Determine the [x, y] coordinate at the center of the cell enclosing the given text.  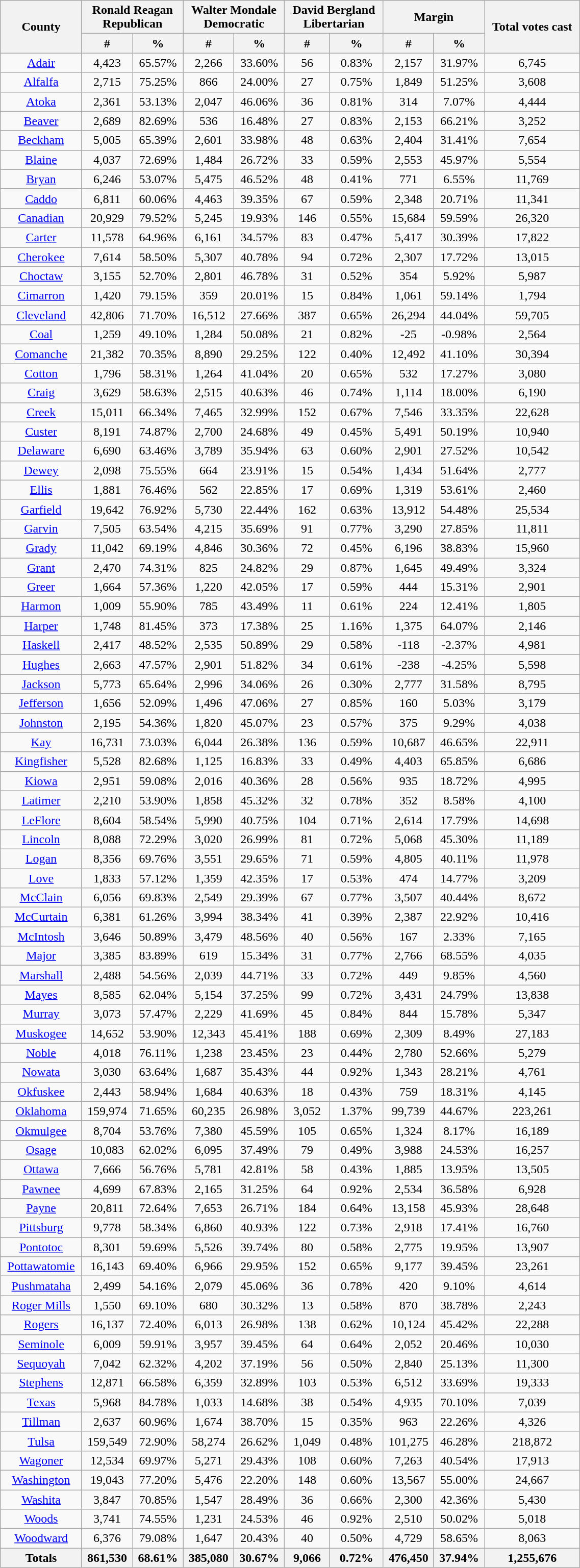
32.99% [259, 412]
5,307 [208, 257]
2,387 [408, 917]
18.31% [459, 1092]
58.63% [158, 393]
45.07% [259, 723]
Beaver [41, 121]
Ronald ReaganRepublican [133, 17]
4,846 [208, 548]
5,968 [107, 1402]
223,261 [533, 1111]
3,252 [533, 121]
22.44% [259, 509]
2,348 [408, 198]
Tulsa [41, 1441]
40.54% [459, 1460]
Marshall [41, 975]
26.99% [259, 839]
68.55% [459, 956]
Logan [41, 858]
6,512 [408, 1383]
5,279 [533, 1053]
80 [307, 1247]
2,918 [408, 1228]
8,088 [107, 839]
3,551 [208, 858]
474 [408, 878]
29.39% [259, 898]
2,775 [408, 1247]
0.57% [356, 723]
0.85% [356, 703]
Custer [41, 432]
58.54% [158, 820]
18.00% [459, 393]
46.65% [459, 742]
30.32% [259, 1305]
34.06% [259, 684]
6,928 [533, 1189]
5,987 [533, 276]
2,460 [533, 490]
104 [307, 820]
Harmon [41, 606]
Sequoyah [41, 1363]
21,382 [107, 354]
2,663 [107, 665]
Stephens [41, 1383]
Washita [41, 1499]
1,547 [208, 1499]
2,404 [408, 140]
10,687 [408, 742]
Washington [41, 1480]
14.68% [259, 1402]
51.25% [459, 82]
23.45% [259, 1053]
63.46% [158, 451]
Pawnee [41, 1189]
11,978 [533, 858]
Ottawa [41, 1169]
2,079 [208, 1286]
0.75% [356, 82]
Kay [41, 742]
5,528 [107, 762]
1,645 [408, 568]
0.74% [356, 393]
1,484 [208, 160]
Comanche [41, 354]
3,431 [408, 995]
2,996 [208, 684]
7,654 [533, 140]
59.08% [158, 781]
167 [408, 937]
Margin [434, 17]
2,535 [208, 645]
30,394 [533, 354]
52.70% [158, 276]
664 [208, 470]
72.64% [158, 1208]
16,731 [107, 742]
47.06% [259, 703]
53.07% [158, 179]
4,403 [408, 762]
17.72% [459, 257]
59.69% [158, 1247]
1,033 [208, 1402]
759 [408, 1092]
1,796 [107, 373]
Greer [41, 587]
4,995 [533, 781]
5,598 [533, 665]
16.48% [259, 121]
5.92% [459, 276]
Totals [41, 1558]
352 [408, 800]
74.55% [158, 1519]
63.54% [158, 528]
1,805 [533, 606]
37.94% [459, 1558]
6,359 [208, 1383]
Jackson [41, 684]
1,359 [208, 878]
1,049 [307, 1441]
54.56% [158, 975]
3,994 [208, 917]
218,872 [533, 1441]
31.58% [459, 684]
McClain [41, 898]
Muskogee [41, 1033]
Dewey [41, 470]
2,443 [107, 1092]
Murray [41, 1014]
375 [408, 723]
963 [408, 1422]
69.83% [158, 898]
8,795 [533, 684]
9.85% [459, 975]
18.72% [459, 781]
70.35% [158, 354]
39.35% [259, 198]
38.70% [259, 1422]
51.64% [459, 470]
Nowata [41, 1072]
54.36% [158, 723]
26.38% [259, 742]
19,333 [533, 1383]
24.00% [259, 82]
20 [307, 373]
16,512 [208, 315]
9,177 [408, 1267]
35.43% [259, 1072]
4,215 [208, 528]
15.34% [259, 956]
58.34% [158, 1228]
20.43% [259, 1538]
33.98% [259, 140]
20,929 [107, 218]
Okfuskee [41, 1092]
83.89% [158, 956]
159,974 [107, 1111]
2,766 [408, 956]
74.87% [158, 432]
4,699 [107, 1189]
30.36% [259, 548]
861,530 [107, 1558]
40.44% [459, 898]
13,912 [408, 509]
49.10% [158, 335]
34 [307, 665]
1,858 [208, 800]
45.30% [459, 839]
20.01% [259, 296]
65.39% [158, 140]
0.48% [356, 1441]
27.85% [459, 528]
Grant [41, 568]
40.36% [259, 781]
103 [307, 1383]
7,039 [533, 1402]
72.69% [158, 160]
1,687 [208, 1072]
0.40% [356, 354]
5,417 [408, 237]
3,608 [533, 82]
4,463 [208, 198]
2,153 [408, 121]
6,095 [208, 1150]
25,534 [533, 509]
2,195 [107, 723]
Haskell [41, 645]
2,098 [107, 470]
Mayes [41, 995]
58.31% [158, 373]
57.36% [158, 587]
Seminole [41, 1344]
57.47% [158, 1014]
36.58% [459, 1189]
4,614 [533, 1286]
26.71% [259, 1208]
17,913 [533, 1460]
Blaine [41, 160]
0.82% [356, 335]
Noble [41, 1053]
46.06% [259, 102]
2,309 [408, 1033]
19,642 [107, 509]
6,860 [208, 1228]
1,324 [408, 1130]
1,674 [208, 1422]
60.96% [158, 1422]
41.10% [459, 354]
771 [408, 179]
0.73% [356, 1228]
785 [208, 606]
62.04% [158, 995]
2,307 [408, 257]
13,907 [533, 1247]
42.35% [259, 878]
24,667 [533, 1480]
4,100 [533, 800]
28.49% [259, 1499]
9.29% [459, 723]
Latimer [41, 800]
3,209 [533, 878]
45.42% [459, 1325]
2,534 [408, 1189]
13,505 [533, 1169]
8,890 [208, 354]
0.41% [356, 179]
13 [307, 1305]
3,179 [533, 703]
73.03% [158, 742]
4,729 [408, 1538]
8,672 [533, 898]
3,646 [107, 937]
Pushmataha [41, 1286]
2,266 [208, 63]
444 [408, 587]
3,030 [107, 1072]
29.65% [259, 858]
314 [408, 102]
5,430 [533, 1499]
25 [307, 626]
50.19% [459, 432]
LeFlore [41, 820]
59.59% [459, 218]
56.76% [158, 1169]
-2.37% [459, 645]
16.83% [259, 762]
58.94% [158, 1092]
31.41% [459, 140]
8.49% [459, 1033]
2,165 [208, 1189]
1,684 [208, 1092]
Atoka [41, 102]
20,811 [107, 1208]
12,343 [208, 1033]
58,274 [208, 1441]
47.57% [158, 665]
-238 [408, 665]
45 [307, 1014]
2,488 [107, 975]
3,479 [208, 937]
1,319 [408, 490]
0.62% [356, 1325]
58.65% [459, 1538]
Canadian [41, 218]
2,700 [208, 432]
49 [307, 432]
4,035 [533, 956]
Total votes cast [533, 27]
Pottawatomie [41, 1267]
53.61% [459, 490]
6,161 [208, 237]
76.92% [158, 509]
2,689 [107, 121]
59,705 [533, 315]
2,229 [208, 1014]
19.93% [259, 218]
70.10% [459, 1402]
82.69% [158, 121]
2,614 [408, 820]
6,690 [107, 451]
12,534 [107, 1460]
2,549 [208, 898]
619 [208, 956]
1,881 [107, 490]
0.67% [356, 412]
3,290 [408, 528]
1,284 [208, 335]
8,585 [107, 995]
6,686 [533, 762]
2,052 [408, 1344]
19,043 [107, 1480]
33.60% [259, 63]
7,546 [408, 412]
8.17% [459, 1130]
3,957 [208, 1344]
79.08% [158, 1538]
-4.25% [459, 665]
29.43% [259, 1460]
13,015 [533, 257]
45.97% [459, 160]
1,220 [208, 587]
Craig [41, 393]
16,760 [533, 1228]
72.40% [158, 1325]
22.85% [259, 490]
5,730 [208, 509]
7,666 [107, 1169]
37.25% [259, 995]
43.49% [259, 606]
0.87% [356, 568]
40.78% [259, 257]
105 [307, 1130]
45.93% [459, 1208]
2,016 [208, 781]
94 [307, 257]
3,073 [107, 1014]
5,554 [533, 160]
14,652 [107, 1033]
46.28% [459, 1441]
4,202 [208, 1363]
22.26% [459, 1422]
22.20% [259, 1480]
76.11% [158, 1053]
Ellis [41, 490]
13,838 [533, 995]
5,005 [107, 140]
99 [307, 995]
46.52% [259, 179]
1,820 [208, 723]
69.40% [158, 1267]
373 [208, 626]
Walter MondaleDemocratic [234, 17]
11,578 [107, 237]
35.94% [259, 451]
449 [408, 975]
71 [307, 858]
38.83% [459, 548]
10,940 [533, 432]
64.07% [459, 626]
1,656 [107, 703]
1,434 [408, 470]
3,080 [533, 373]
1,375 [408, 626]
7,505 [107, 528]
30.39% [459, 237]
66.58% [158, 1383]
-118 [408, 645]
8,191 [107, 432]
7,042 [107, 1363]
10,083 [107, 1150]
Caddo [41, 198]
2,637 [107, 1422]
1,647 [208, 1538]
45.41% [259, 1033]
146 [307, 218]
69.10% [158, 1305]
1,238 [208, 1053]
Pittsburg [41, 1228]
1,343 [408, 1072]
Bryan [41, 179]
35.69% [259, 528]
536 [208, 121]
1.16% [356, 626]
27,183 [533, 1033]
19.95% [459, 1247]
1,496 [208, 703]
70.85% [158, 1499]
9,066 [307, 1558]
2,146 [533, 626]
8,704 [107, 1130]
Cimarron [41, 296]
28.21% [459, 1072]
7.07% [459, 102]
25.13% [459, 1363]
41.04% [259, 373]
2,715 [107, 82]
532 [408, 373]
5,271 [208, 1460]
17.79% [459, 820]
9,778 [107, 1228]
63.64% [158, 1072]
Beckham [41, 140]
4,560 [533, 975]
3,741 [107, 1519]
59.14% [459, 296]
60.06% [158, 198]
26,294 [408, 315]
83 [307, 237]
69.97% [158, 1460]
4,444 [533, 102]
38 [307, 1402]
2,780 [408, 1053]
12,871 [107, 1383]
79 [307, 1150]
Jefferson [41, 703]
1,664 [107, 587]
26,320 [533, 218]
184 [307, 1208]
41 [307, 917]
68.61% [158, 1558]
16,143 [107, 1267]
37.19% [259, 1363]
27.66% [259, 315]
1.37% [356, 1111]
41.69% [259, 1014]
62.32% [158, 1363]
825 [208, 568]
42.81% [259, 1169]
188 [307, 1033]
54.16% [158, 1286]
11,189 [533, 839]
3,324 [533, 568]
18 [307, 1092]
4,423 [107, 63]
844 [408, 1014]
11 [307, 606]
2,470 [107, 568]
53.13% [158, 102]
44 [307, 1072]
5,781 [208, 1169]
3,052 [307, 1111]
13.95% [459, 1169]
23,261 [533, 1267]
31.97% [459, 63]
Texas [41, 1402]
12.41% [459, 606]
26.72% [259, 160]
0.30% [356, 684]
2,361 [107, 102]
17.38% [259, 626]
101,275 [408, 1441]
2,300 [408, 1499]
680 [208, 1305]
12,492 [408, 354]
420 [408, 1286]
2,157 [408, 63]
David BerglandLibertarian [334, 17]
2,417 [107, 645]
4,761 [533, 1072]
6,044 [208, 742]
Kiowa [41, 781]
Osage [41, 1150]
69.19% [158, 548]
Coal [41, 335]
4,145 [533, 1092]
870 [408, 1305]
6,381 [107, 917]
65.85% [459, 762]
10,030 [533, 1344]
28,648 [533, 1208]
7,465 [208, 412]
Cotton [41, 373]
11,769 [533, 179]
72 [307, 548]
50.02% [459, 1519]
Cherokee [41, 257]
44.71% [259, 975]
136 [307, 742]
32.89% [259, 1383]
13,158 [408, 1208]
160 [408, 703]
8.58% [459, 800]
County [41, 27]
6,196 [408, 548]
33.69% [459, 1383]
22,628 [533, 412]
6.55% [459, 179]
79.52% [158, 218]
1,231 [208, 1519]
52.09% [158, 703]
2,801 [208, 276]
40.75% [259, 820]
6,966 [208, 1267]
66.34% [158, 412]
11,341 [533, 198]
69.76% [158, 858]
3,629 [107, 393]
46.78% [259, 276]
Pontotoc [41, 1247]
1,255,676 [533, 1558]
4,805 [408, 858]
99,739 [408, 1111]
138 [307, 1325]
13,567 [408, 1480]
Adair [41, 63]
15,011 [107, 412]
50.08% [259, 335]
11,811 [533, 528]
2.33% [459, 937]
Delaware [41, 451]
6,376 [107, 1538]
5,526 [208, 1247]
14.77% [459, 878]
15,684 [408, 218]
3,507 [408, 898]
42,806 [107, 315]
20.71% [459, 198]
24.79% [459, 995]
159,549 [107, 1441]
6,190 [533, 393]
2,840 [408, 1363]
20.46% [459, 1344]
Tillman [41, 1422]
59.91% [158, 1344]
5,491 [408, 432]
5,018 [533, 1519]
79.15% [158, 296]
224 [408, 606]
1,114 [408, 393]
4,038 [533, 723]
67.83% [158, 1189]
2,510 [408, 1519]
Okmulgee [41, 1130]
-25 [408, 335]
-0.98% [459, 335]
26 [307, 684]
1,420 [107, 296]
1,849 [408, 82]
0.47% [356, 237]
22.92% [459, 917]
9.10% [459, 1286]
Lincoln [41, 839]
Johnston [41, 723]
40.11% [459, 858]
49.49% [459, 568]
108 [307, 1460]
Garvin [41, 528]
34.57% [259, 237]
2,499 [107, 1286]
75.55% [158, 470]
McCurtain [41, 917]
Wagoner [41, 1460]
48.52% [158, 645]
3,155 [107, 276]
10,416 [533, 917]
Alfalfa [41, 82]
27.52% [459, 451]
5.03% [459, 703]
15.31% [459, 587]
5,476 [208, 1480]
82.68% [158, 762]
58.50% [158, 257]
Grady [41, 548]
5,245 [208, 218]
62.02% [158, 1150]
1,125 [208, 762]
16,257 [533, 1150]
1,061 [408, 296]
866 [208, 82]
33.35% [459, 412]
3,847 [107, 1499]
2,515 [208, 393]
55.90% [158, 606]
Woodward [41, 1538]
57.12% [158, 878]
7,380 [208, 1130]
McIntosh [41, 937]
5,990 [208, 820]
1,833 [107, 878]
31.25% [259, 1189]
8,063 [533, 1538]
1,259 [107, 335]
2,039 [208, 975]
4,037 [107, 160]
Oklahoma [41, 1111]
2,553 [408, 160]
45.06% [259, 1286]
476,450 [408, 1558]
387 [307, 315]
11,042 [107, 548]
21 [307, 335]
42.05% [259, 587]
52.66% [459, 1053]
7,653 [208, 1208]
0.52% [356, 276]
8,604 [107, 820]
3,789 [208, 451]
17.27% [459, 373]
72.29% [158, 839]
65.57% [158, 63]
935 [408, 781]
Carter [41, 237]
61.26% [158, 917]
562 [208, 490]
65.64% [158, 684]
4,935 [408, 1402]
5,068 [408, 839]
45.59% [259, 1130]
5,773 [107, 684]
2,601 [208, 140]
8,356 [107, 858]
22,911 [533, 742]
162 [307, 509]
38.78% [459, 1305]
29.95% [259, 1267]
66.21% [459, 121]
45.32% [259, 800]
0.39% [356, 917]
7,263 [408, 1460]
Hughes [41, 665]
1,794 [533, 296]
Kingfisher [41, 762]
Cleveland [41, 315]
77.20% [158, 1480]
148 [307, 1480]
1,264 [208, 373]
Roger Mills [41, 1305]
385,080 [208, 1558]
81.45% [158, 626]
7,614 [107, 257]
16,137 [107, 1325]
5,154 [208, 995]
44.04% [459, 315]
58 [307, 1169]
64.96% [158, 237]
17.41% [459, 1228]
0.44% [356, 1053]
15,960 [533, 548]
0.35% [356, 1422]
2,047 [208, 102]
26.62% [259, 1441]
1,885 [408, 1169]
Garfield [41, 509]
359 [208, 296]
17,822 [533, 237]
6,013 [208, 1325]
71.65% [158, 1111]
10,124 [408, 1325]
81 [307, 839]
42.36% [459, 1499]
6,246 [107, 179]
11,300 [533, 1363]
23.91% [259, 470]
3,988 [408, 1150]
72.90% [158, 1441]
37.49% [259, 1150]
63 [307, 451]
32 [307, 800]
0.66% [356, 1499]
5,347 [533, 1014]
0.71% [356, 820]
Woods [41, 1519]
91 [307, 528]
2,243 [533, 1305]
Major [41, 956]
29.25% [259, 354]
354 [408, 276]
28 [307, 781]
24.68% [259, 432]
84.78% [158, 1402]
3,385 [107, 956]
38.34% [259, 917]
48.56% [259, 937]
54.48% [459, 509]
Payne [41, 1208]
74.31% [158, 568]
2,210 [107, 800]
6,745 [533, 63]
4,326 [533, 1422]
Rogers [41, 1325]
44.67% [459, 1111]
Creek [41, 412]
2,564 [533, 335]
1,009 [107, 606]
4,018 [107, 1053]
0.55% [356, 218]
40.93% [259, 1228]
7,165 [533, 937]
71.70% [158, 315]
60,235 [208, 1111]
Love [41, 878]
75.25% [158, 82]
6,811 [107, 198]
1,748 [107, 626]
4,981 [533, 645]
2,951 [107, 781]
1,550 [107, 1305]
0.81% [356, 102]
22,288 [533, 1325]
39.74% [259, 1247]
24.82% [259, 568]
3,020 [208, 839]
8,301 [107, 1247]
55.00% [459, 1480]
30.67% [259, 1558]
5,475 [208, 179]
15.78% [459, 1014]
53.76% [158, 1130]
51.82% [259, 665]
6,056 [107, 898]
6,009 [107, 1344]
10,542 [533, 451]
Harper [41, 626]
14,698 [533, 820]
Choctaw [41, 276]
76.46% [158, 490]
16,189 [533, 1130]
